From the cell containing the given text, extract its center point as (X, Y) coordinate. 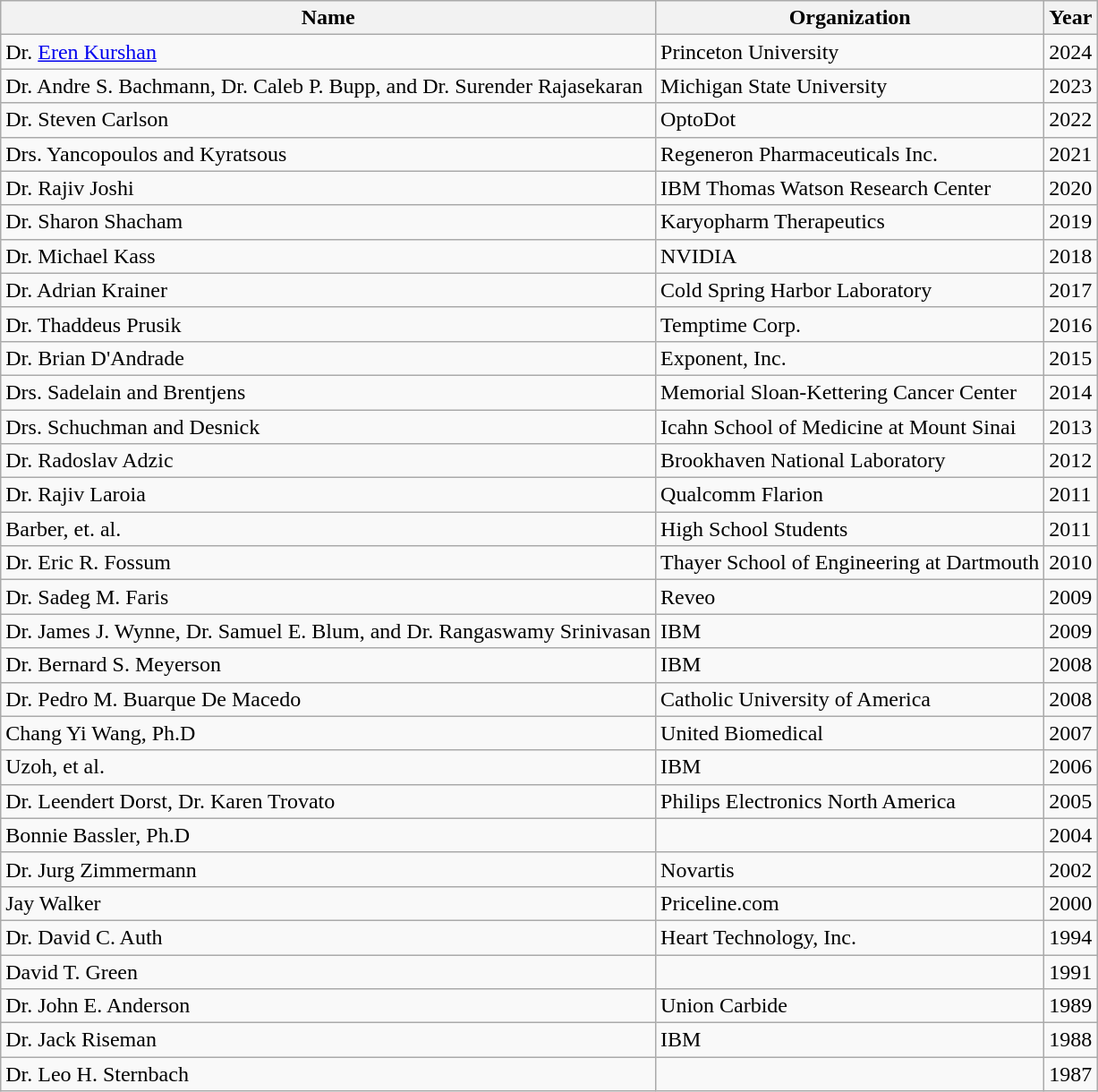
Dr. Radoslav Adzic (328, 461)
2021 (1070, 154)
Jay Walker (328, 903)
2005 (1070, 801)
Dr. Bernard S. Meyerson (328, 665)
1989 (1070, 1006)
Novartis (850, 869)
Icahn School of Medicine at Mount Sinai (850, 427)
Princeton University (850, 52)
2023 (1070, 86)
2019 (1070, 222)
2004 (1070, 835)
Priceline.com (850, 903)
Drs. Schuchman and Desnick (328, 427)
Uzoh, et al. (328, 767)
2006 (1070, 767)
2014 (1070, 392)
Dr. John E. Anderson (328, 1006)
Philips Electronics North America (850, 801)
1987 (1070, 1074)
Chang Yi Wang, Ph.D (328, 733)
1988 (1070, 1040)
Memorial Sloan-Kettering Cancer Center (850, 392)
Dr. Pedro M. Buarque De Macedo (328, 699)
Dr. Steven Carlson (328, 120)
Drs. Yancopoulos and Kyratsous (328, 154)
United Biomedical (850, 733)
Temptime Corp. (850, 324)
Dr. Andre S. Bachmann, Dr. Caleb P. Bupp, and Dr. Surender Rajasekaran (328, 86)
IBM Thomas Watson Research Center (850, 188)
Dr. Thaddeus Prusik (328, 324)
2016 (1070, 324)
Dr. Rajiv Laroia (328, 495)
Dr. Leendert Dorst, Dr. Karen Trovato (328, 801)
Drs. Sadelain and Brentjens (328, 392)
Bonnie Bassler, Ph.D (328, 835)
2022 (1070, 120)
Brookhaven National Laboratory (850, 461)
2017 (1070, 290)
Dr. Sadeg M. Faris (328, 597)
2000 (1070, 903)
Dr. Leo H. Sternbach (328, 1074)
David T. Green (328, 971)
Dr. David C. Auth (328, 937)
2013 (1070, 427)
2012 (1070, 461)
Organization (850, 18)
2002 (1070, 869)
Union Carbide (850, 1006)
Dr. James J. Wynne, Dr. Samuel E. Blum, and Dr. Rangaswamy Srinivasan (328, 631)
OptoDot (850, 120)
Barber, et. al. (328, 529)
Dr. Eric R. Fossum (328, 563)
Heart Technology, Inc. (850, 937)
Reveo (850, 597)
Cold Spring Harbor Laboratory (850, 290)
Dr. Sharon Shacham (328, 222)
1991 (1070, 971)
Exponent, Inc. (850, 358)
Dr. Rajiv Joshi (328, 188)
2015 (1070, 358)
1994 (1070, 937)
Dr. Adrian Krainer (328, 290)
2024 (1070, 52)
Catholic University of America (850, 699)
Dr. Michael Kass (328, 256)
Michigan State University (850, 86)
Dr. Eren Kurshan (328, 52)
Thayer School of Engineering at Dartmouth (850, 563)
2018 (1070, 256)
2010 (1070, 563)
Karyopharm Therapeutics (850, 222)
Dr. Jack Riseman (328, 1040)
Name (328, 18)
Dr. Jurg Zimmermann (328, 869)
Year (1070, 18)
High School Students (850, 529)
2007 (1070, 733)
Dr. Brian D'Andrade (328, 358)
2020 (1070, 188)
NVIDIA (850, 256)
Qualcomm Flarion (850, 495)
Regeneron Pharmaceuticals Inc. (850, 154)
